Detect which cell encompasses the target text, then output its [X, Y] center coordinate. 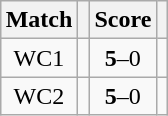
Score [123, 20]
Match [39, 20]
WC1 [39, 58]
WC2 [39, 96]
